Return the [x, y] coordinate for the center point of the cell that contains the specified text.  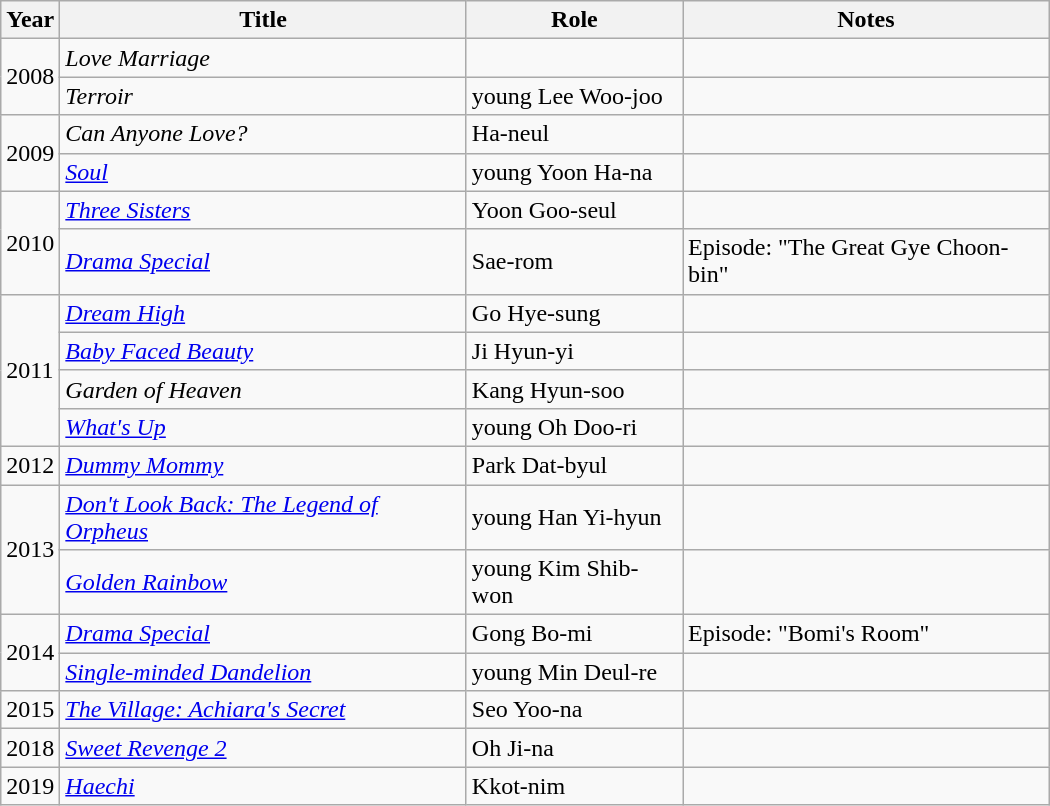
What's Up [263, 427]
Don't Look Back: The Legend of Orpheus [263, 516]
Kkot-nim [574, 786]
Episode: "The Great Gye Choon-bin" [866, 262]
Dummy Mommy [263, 465]
Kang Hyun-soo [574, 389]
2013 [30, 549]
2015 [30, 710]
Ji Hyun-yi [574, 351]
2009 [30, 153]
2019 [30, 786]
young Min Deul-re [574, 672]
Go Hye-sung [574, 313]
Soul [263, 172]
Notes [866, 20]
Terroir [263, 96]
Sae-rom [574, 262]
Baby Faced Beauty [263, 351]
young Oh Doo-ri [574, 427]
Dream High [263, 313]
Episode: "Bomi's Room" [866, 634]
Title [263, 20]
young Kim Shib-won [574, 582]
young Han Yi-hyun [574, 516]
Oh Ji-na [574, 748]
Yoon Goo-seul [574, 210]
2018 [30, 748]
young Yoon Ha-na [574, 172]
Park Dat-byul [574, 465]
Sweet Revenge 2 [263, 748]
2014 [30, 653]
Ha-neul [574, 134]
Haechi [263, 786]
Three Sisters [263, 210]
young Lee Woo-joo [574, 96]
Year [30, 20]
Single-minded Dandelion [263, 672]
Love Marriage [263, 58]
2011 [30, 370]
Golden Rainbow [263, 582]
Garden of Heaven [263, 389]
The Village: Achiara's Secret [263, 710]
Gong Bo-mi [574, 634]
Can Anyone Love? [263, 134]
2010 [30, 242]
Seo Yoo-na [574, 710]
2012 [30, 465]
2008 [30, 77]
Role [574, 20]
